For the text-containing cell, return its midpoint in [X, Y] coordinate format. 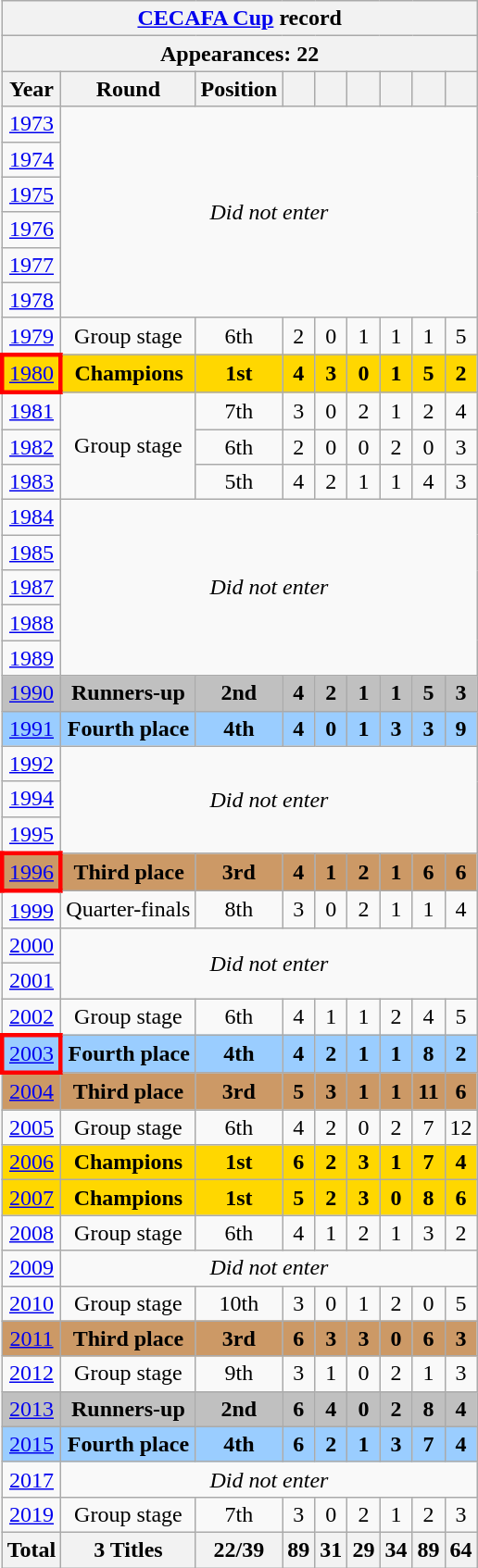
Year [31, 89]
2010 [31, 1303]
2005 [31, 1127]
1974 [31, 159]
12 [461, 1127]
2017 [31, 1479]
64 [461, 1549]
1989 [31, 658]
2006 [31, 1163]
11 [428, 1091]
1977 [31, 265]
1992 [31, 764]
2019 [31, 1514]
Quarter-finals [128, 910]
CECAFA Cup record [239, 19]
22/39 [239, 1549]
1995 [31, 835]
1981 [31, 411]
10th [239, 1303]
1976 [31, 230]
2009 [31, 1268]
2003 [31, 1053]
1999 [31, 910]
29 [363, 1549]
9 [461, 728]
1988 [31, 623]
1975 [31, 194]
2013 [31, 1409]
3 Titles [128, 1549]
5th [239, 482]
1978 [31, 300]
2008 [31, 1233]
2001 [31, 980]
1991 [31, 728]
Total [31, 1549]
1983 [31, 482]
8th [239, 910]
1996 [31, 872]
Round [128, 89]
1990 [31, 693]
1973 [31, 124]
34 [396, 1549]
1987 [31, 588]
1982 [31, 447]
1980 [31, 374]
2012 [31, 1374]
2015 [31, 1444]
1985 [31, 553]
1994 [31, 799]
2011 [31, 1338]
Appearances: 22 [239, 54]
2004 [31, 1091]
9th [239, 1374]
31 [332, 1549]
1984 [31, 517]
2007 [31, 1198]
2002 [31, 1016]
1979 [31, 336]
Position [239, 89]
2000 [31, 945]
